Extract the [X, Y] coordinate from the center of the cell holding the provided text.  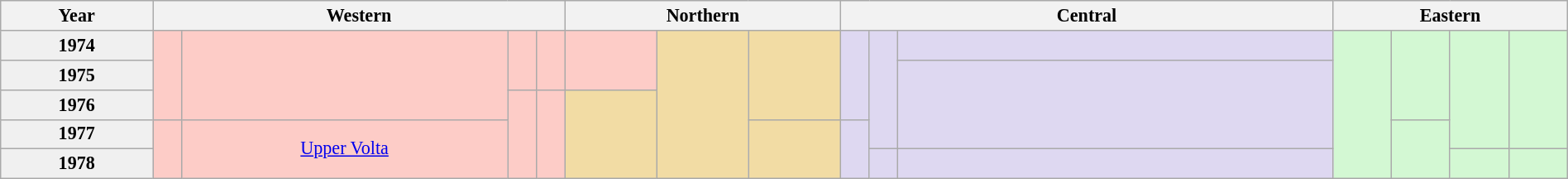
1974 [77, 45]
Upper Volta [344, 149]
Northern [703, 15]
1978 [77, 164]
Western [359, 15]
1975 [77, 75]
1977 [77, 134]
Eastern [1451, 15]
Year [77, 15]
Central [1087, 15]
1976 [77, 104]
